Find where the given text appears and provide that cell's center as [X, Y] coordinate. 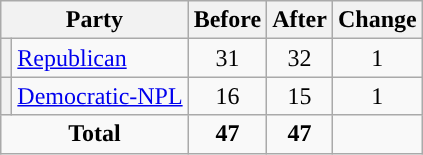
After [300, 20]
Change [377, 20]
31 [228, 58]
Before [228, 20]
32 [300, 58]
Republican [100, 58]
16 [228, 96]
Party [94, 20]
15 [300, 96]
Democratic-NPL [100, 96]
Total [94, 134]
